Provide the [X, Y] coordinate of the cell's center where the given text is located.  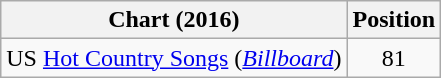
Chart (2016) [174, 20]
81 [394, 58]
Position [394, 20]
US Hot Country Songs (Billboard) [174, 58]
